Search for the cell housing the specified text and yield its [x, y] center coordinate. 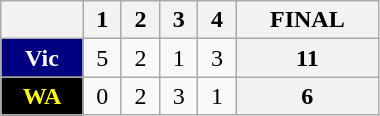
11 [307, 58]
FINAL [307, 20]
5 [102, 58]
WA [42, 96]
6 [307, 96]
Vic [42, 58]
0 [102, 96]
4 [217, 20]
